Return the (x, y) coordinate for the center point of the cell that contains the specified text.  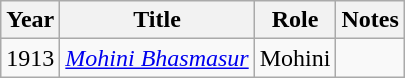
Year (30, 20)
1913 (30, 58)
Title (157, 20)
Mohini (295, 58)
Notes (370, 20)
Mohini Bhasmasur (157, 58)
Role (295, 20)
